Capture the cell that displays the provided text and extract its (X, Y) central coordinate. 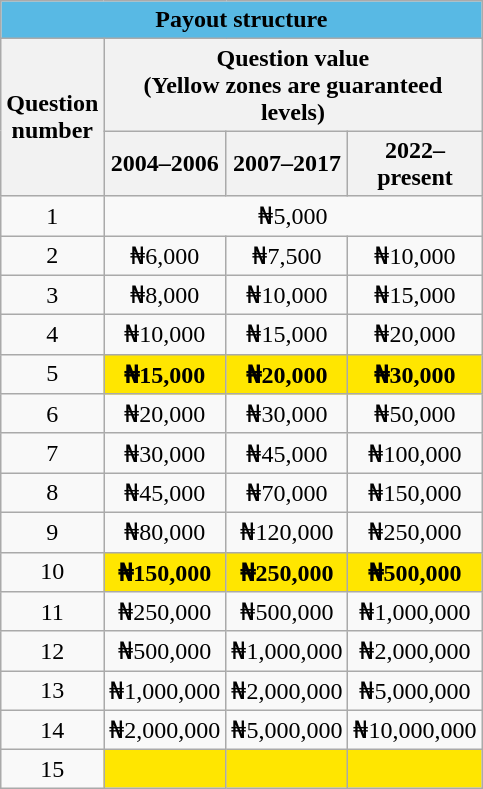
₦6,000 (165, 256)
2022–present (415, 164)
14 (52, 730)
8 (52, 493)
3 (52, 295)
₦70,000 (287, 493)
₦7,500 (287, 256)
4 (52, 335)
2007–2017 (287, 164)
₦50,000 (415, 414)
2 (52, 256)
7 (52, 453)
9 (52, 532)
11 (52, 612)
12 (52, 651)
5 (52, 374)
Question number (52, 118)
₦10,000,000 (415, 730)
Payout structure (242, 20)
1 (52, 216)
₦120,000 (287, 532)
15 (52, 769)
₦80,000 (165, 532)
₦8,000 (165, 295)
10 (52, 572)
6 (52, 414)
13 (52, 691)
Question value(Yellow zones are guaranteed levels) (293, 85)
2004–2006 (165, 164)
₦5,000 (293, 216)
₦100,000 (415, 453)
